Extract the (x, y) coordinate from the center of the cell holding the provided text.  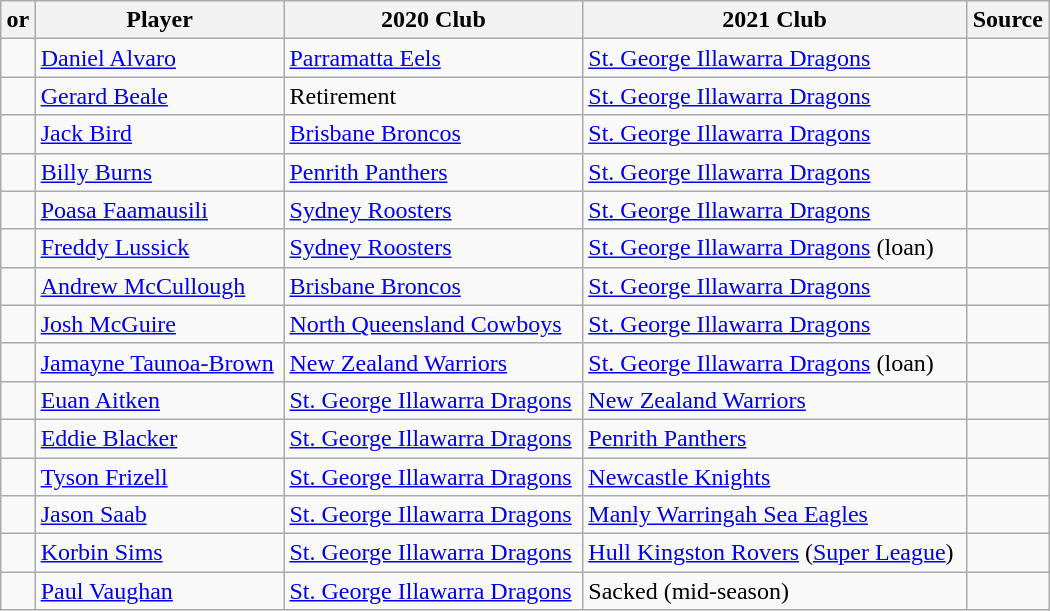
Poasa Faamausili (160, 210)
2020 Club (434, 20)
Eddie Blacker (160, 438)
Euan Aitken (160, 400)
Andrew McCullough (160, 286)
Jack Bird (160, 134)
North Queensland Cowboys (434, 324)
Source (1008, 20)
Freddy Lussick (160, 248)
Newcastle Knights (775, 477)
or (18, 20)
Gerard Beale (160, 96)
Tyson Frizell (160, 477)
Parramatta Eels (434, 58)
Player (160, 20)
Jamayne Taunoa-Brown (160, 362)
Korbin Sims (160, 553)
Hull Kingston Rovers (Super League) (775, 553)
2021 Club (775, 20)
Retirement (434, 96)
Sacked (mid-season) (775, 591)
Josh McGuire (160, 324)
Daniel Alvaro (160, 58)
Paul Vaughan (160, 591)
Jason Saab (160, 515)
Manly Warringah Sea Eagles (775, 515)
Billy Burns (160, 172)
